Return [x, y] of the center of cell containing provided text 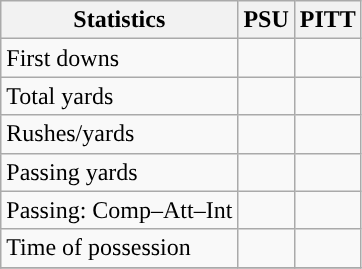
Passing: Comp–Att–Int [120, 210]
PSU [266, 20]
PITT [328, 20]
First downs [120, 58]
Total yards [120, 96]
Rushes/yards [120, 134]
Statistics [120, 20]
Passing yards [120, 172]
Time of possession [120, 248]
